Return the (X, Y) coordinate for the center point of the cell that contains the specified text.  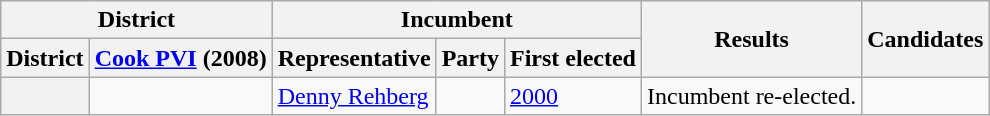
Incumbent (456, 20)
Incumbent re-elected. (751, 96)
Candidates (926, 39)
2000 (572, 96)
Denny Rehberg (354, 96)
Results (751, 39)
First elected (572, 58)
Cook PVI (2008) (180, 58)
Party (470, 58)
Representative (354, 58)
